Scan for the cell matching the given text and deliver its [X, Y] coordinate at center. 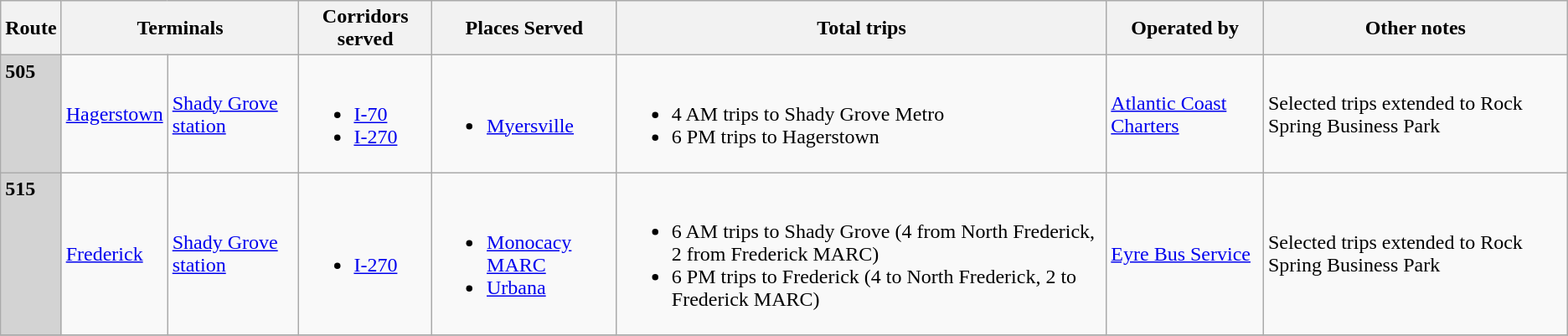
Total trips [861, 28]
Route [31, 28]
Eyre Bus Service [1185, 254]
Frederick [114, 254]
Hagerstown [114, 114]
Other notes [1416, 28]
Atlantic Coast Charters [1185, 114]
I-70I-270 [365, 114]
515 [31, 254]
6 AM trips to Shady Grove (4 from North Frederick, 2 from Frederick MARC)6 PM trips to Frederick (4 to North Frederick, 2 to Frederick MARC) [861, 254]
Monocacy MARCUrbana [524, 254]
4 AM trips to Shady Grove Metro6 PM trips to Hagerstown [861, 114]
I-270 [365, 254]
Myersville [524, 114]
505 [31, 114]
Terminals [180, 28]
Operated by [1185, 28]
Places Served [524, 28]
Corridors served [365, 28]
